Search for the cell housing the specified text and yield its (X, Y) center coordinate. 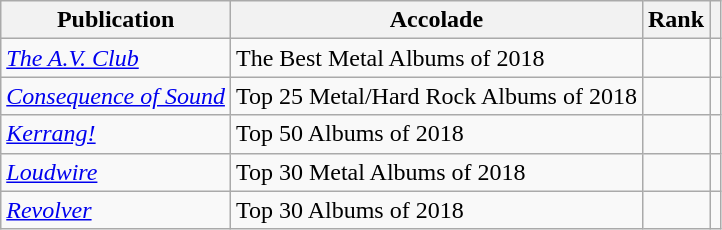
Revolver (116, 210)
Kerrang! (116, 134)
Accolade (436, 20)
Publication (116, 20)
The Best Metal Albums of 2018 (436, 58)
Rank (676, 20)
Top 50 Albums of 2018 (436, 134)
Top 25 Metal/Hard Rock Albums of 2018 (436, 96)
Top 30 Albums of 2018 (436, 210)
Top 30 Metal Albums of 2018 (436, 172)
Loudwire (116, 172)
The A.V. Club (116, 58)
Consequence of Sound (116, 96)
